Capture the cell that displays the provided text and extract its [x, y] central coordinate. 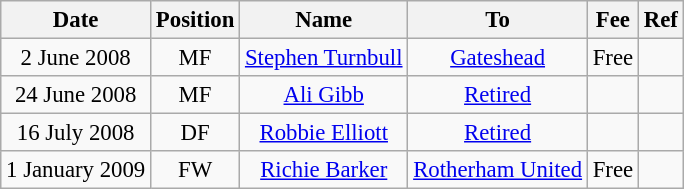
16 July 2008 [76, 133]
Name [324, 20]
Date [76, 20]
Gateshead [498, 58]
2 June 2008 [76, 58]
1 January 2009 [76, 170]
Stephen Turnbull [324, 58]
Robbie Elliott [324, 133]
Ref [660, 20]
Richie Barker [324, 170]
Rotherham United [498, 170]
Position [196, 20]
Ali Gibb [324, 95]
Fee [612, 20]
24 June 2008 [76, 95]
FW [196, 170]
DF [196, 133]
To [498, 20]
